Search for the cell housing the specified text and yield its [x, y] center coordinate. 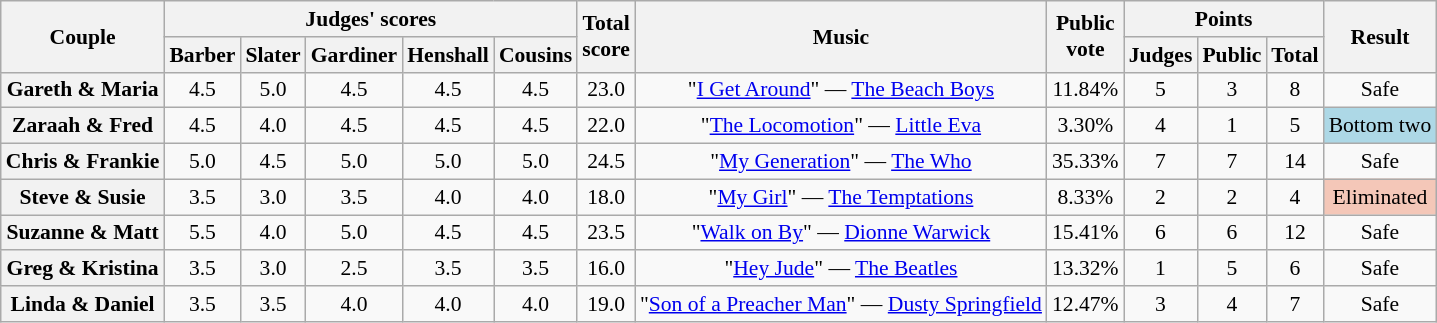
35.33% [1086, 162]
Result [1380, 36]
Gareth & Maria [83, 90]
Eliminated [1380, 197]
Suzanne & Matt [83, 233]
Total [1294, 55]
Totalscore [606, 36]
Chris & Frankie [83, 162]
23.0 [606, 90]
24.5 [606, 162]
"My Generation" — The Who [841, 162]
Couple [83, 36]
12.47% [1086, 304]
"Walk on By" — Dionne Warwick [841, 233]
Greg & Kristina [83, 269]
8 [1294, 90]
3.30% [1086, 126]
Zaraah & Fred [83, 126]
18.0 [606, 197]
"Hey Jude" — The Beatles [841, 269]
Henshall [448, 55]
22.0 [606, 126]
Bottom two [1380, 126]
Slater [272, 55]
16.0 [606, 269]
Publicvote [1086, 36]
13.32% [1086, 269]
Music [841, 36]
19.0 [606, 304]
Barber [202, 55]
12 [1294, 233]
Public [1232, 55]
"The Locomotion" — Little Eva [841, 126]
Steve & Susie [83, 197]
Cousins [536, 55]
15.41% [1086, 233]
Judges [1161, 55]
23.5 [606, 233]
Points [1224, 19]
14 [1294, 162]
8.33% [1086, 197]
"My Girl" — The Temptations [841, 197]
"I Get Around" — The Beach Boys [841, 90]
2.5 [354, 269]
Linda & Daniel [83, 304]
Judges' scores [370, 19]
"Son of a Preacher Man" — Dusty Springfield [841, 304]
11.84% [1086, 90]
Gardiner [354, 55]
5.5 [202, 233]
